Capture the cell that displays the provided text and extract its [X, Y] central coordinate. 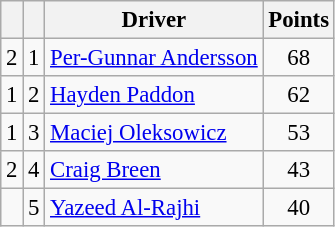
5 [34, 208]
62 [298, 95]
53 [298, 133]
68 [298, 58]
4 [34, 170]
Hayden Paddon [154, 95]
Maciej Oleksowicz [154, 133]
Points [298, 20]
3 [34, 133]
Per-Gunnar Andersson [154, 58]
Yazeed Al-Rajhi [154, 208]
Craig Breen [154, 170]
Driver [154, 20]
43 [298, 170]
40 [298, 208]
